Search for the cell housing the specified text and yield its (X, Y) center coordinate. 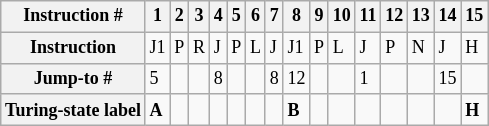
N (420, 48)
14 (448, 16)
Instruction (74, 48)
Turing-state label (74, 110)
10 (342, 16)
9 (320, 16)
4 (218, 16)
11 (368, 16)
13 (420, 16)
3 (200, 16)
2 (180, 16)
B (296, 110)
R (200, 48)
Instruction # (74, 16)
A (158, 110)
7 (274, 16)
6 (256, 16)
Jump-to # (74, 78)
